Search for the cell housing the specified text and yield its [X, Y] center coordinate. 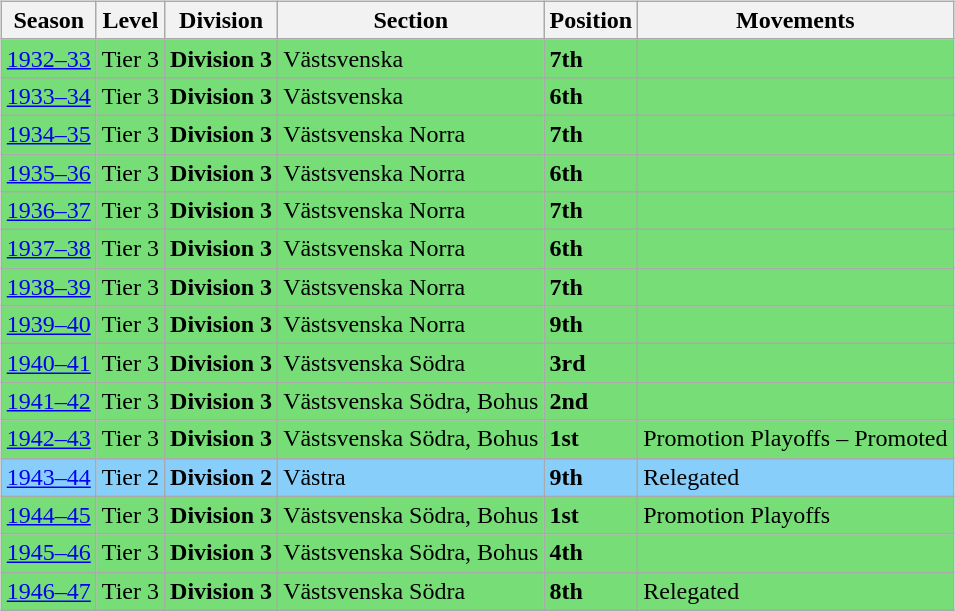
Tier 2 [130, 477]
Division 2 [222, 477]
1932–33 [48, 58]
1942–43 [48, 439]
Promotion Playoffs [796, 515]
1945–46 [48, 553]
1936–37 [48, 211]
Movements [796, 20]
8th [591, 591]
1943–44 [48, 477]
1944–45 [48, 515]
1946–47 [48, 591]
1937–38 [48, 249]
1933–34 [48, 96]
Section [411, 20]
1939–40 [48, 325]
Promotion Playoffs – Promoted [796, 439]
Västra [411, 477]
Season [48, 20]
Level [130, 20]
2nd [591, 401]
1940–41 [48, 363]
1934–35 [48, 134]
Position [591, 20]
1935–36 [48, 173]
1941–42 [48, 401]
4th [591, 553]
1938–39 [48, 287]
Division [222, 20]
3rd [591, 363]
